Detect which cell encompasses the target text, then output its (x, y) center coordinate. 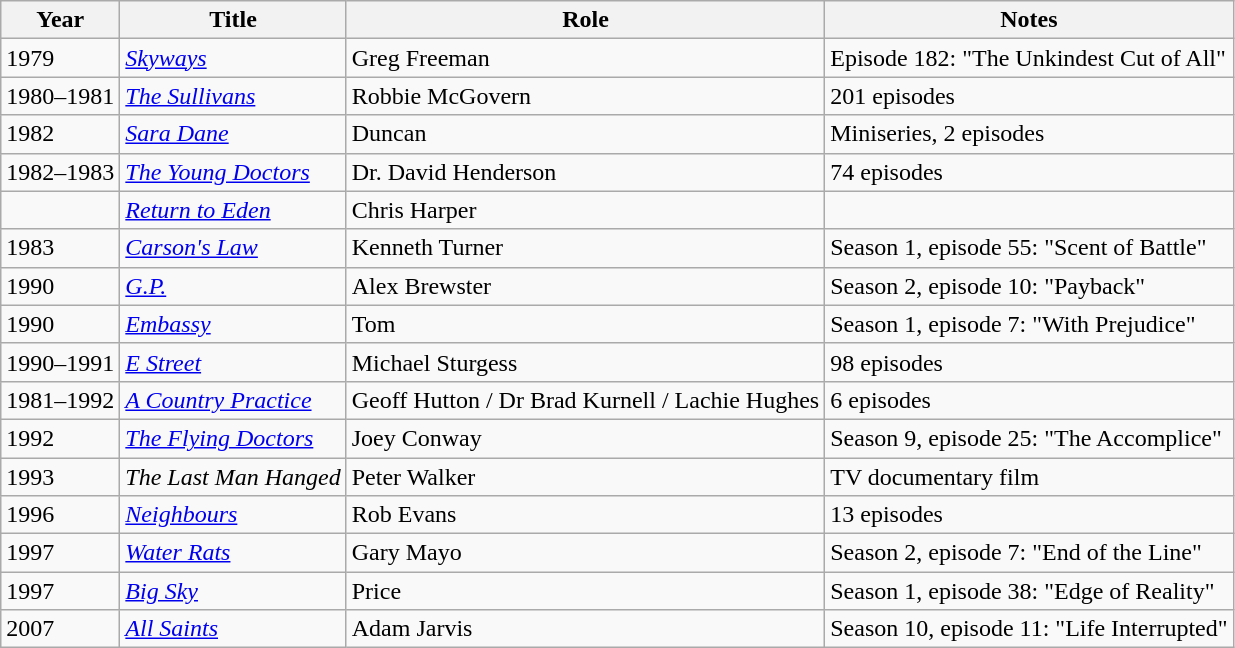
Role (585, 20)
Joey Conway (585, 438)
Tom (585, 324)
Sara Dane (233, 134)
G.P. (233, 286)
Season 10, episode 11: "Life Interrupted" (1029, 629)
Neighbours (233, 515)
1981–1992 (60, 400)
Gary Mayo (585, 553)
Skyways (233, 58)
Duncan (585, 134)
Title (233, 20)
Season 1, episode 38: "Edge of Reality" (1029, 591)
Year (60, 20)
Peter Walker (585, 477)
Season 2, episode 7: "End of the Line" (1029, 553)
1990–1991 (60, 362)
98 episodes (1029, 362)
Embassy (233, 324)
1993 (60, 477)
All Saints (233, 629)
The Last Man Hanged (233, 477)
2007 (60, 629)
Chris Harper (585, 210)
13 episodes (1029, 515)
Dr. David Henderson (585, 172)
Rob Evans (585, 515)
6 episodes (1029, 400)
Big Sky (233, 591)
Robbie McGovern (585, 96)
Season 2, episode 10: "Payback" (1029, 286)
Alex Brewster (585, 286)
Season 1, episode 55: "Scent of Battle" (1029, 248)
The Young Doctors (233, 172)
1980–1981 (60, 96)
Price (585, 591)
E Street (233, 362)
Season 9, episode 25: "The Accomplice" (1029, 438)
Return to Eden (233, 210)
1982 (60, 134)
1992 (60, 438)
Kenneth Turner (585, 248)
Greg Freeman (585, 58)
The Sullivans (233, 96)
Carson's Law (233, 248)
A Country Practice (233, 400)
Season 1, episode 7: "With Prejudice" (1029, 324)
Notes (1029, 20)
TV documentary film (1029, 477)
Miniseries, 2 episodes (1029, 134)
Episode 182: "The Unkindest Cut of All" (1029, 58)
Michael Sturgess (585, 362)
74 episodes (1029, 172)
1983 (60, 248)
Water Rats (233, 553)
The Flying Doctors (233, 438)
Geoff Hutton / Dr Brad Kurnell / Lachie Hughes (585, 400)
201 episodes (1029, 96)
1979 (60, 58)
1996 (60, 515)
1982–1983 (60, 172)
Adam Jarvis (585, 629)
